Determine the (x, y) coordinate at the center of the cell enclosing the given text.  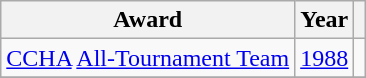
1988 (324, 58)
Year (324, 20)
Award (148, 20)
CCHA All-Tournament Team (148, 58)
